Capture the cell that displays the provided text and extract its [X, Y] central coordinate. 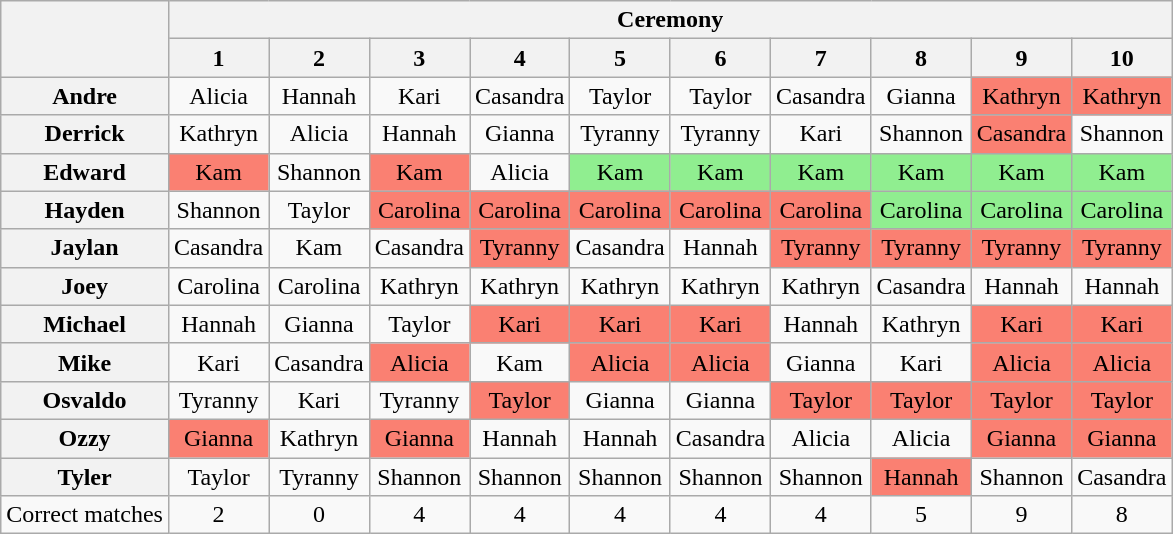
Jaylan [85, 248]
6 [720, 58]
Mike [85, 362]
Ozzy [85, 438]
7 [821, 58]
Tyler [85, 477]
Joey [85, 286]
3 [419, 58]
Edward [85, 172]
Osvaldo [85, 400]
Derrick [85, 134]
Correct matches [85, 515]
1 [218, 58]
10 [1122, 58]
0 [319, 515]
Michael [85, 324]
Ceremony [670, 20]
Hayden [85, 210]
Andre [85, 96]
